Output the (X, Y) coordinate of the center of the cell containing the given text.  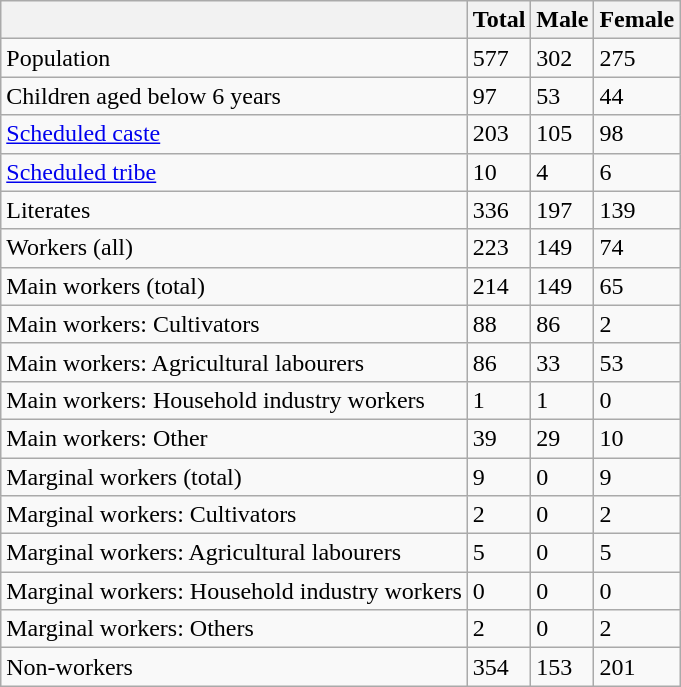
Literates (234, 210)
29 (562, 438)
Non-workers (234, 667)
577 (499, 58)
65 (637, 286)
44 (637, 96)
Main workers: Agricultural labourers (234, 362)
Workers (all) (234, 248)
Children aged below 6 years (234, 96)
97 (499, 96)
Marginal workers: Agricultural labourers (234, 553)
Population (234, 58)
Main workers (total) (234, 286)
98 (637, 134)
Marginal workers: Others (234, 629)
Marginal workers: Cultivators (234, 515)
203 (499, 134)
105 (562, 134)
Main workers: Cultivators (234, 324)
88 (499, 324)
Main workers: Other (234, 438)
6 (637, 172)
275 (637, 58)
302 (562, 58)
33 (562, 362)
153 (562, 667)
Marginal workers (total) (234, 477)
Marginal workers: Household industry workers (234, 591)
354 (499, 667)
201 (637, 667)
139 (637, 210)
Main workers: Household industry workers (234, 400)
74 (637, 248)
Male (562, 20)
336 (499, 210)
Total (499, 20)
Scheduled tribe (234, 172)
39 (499, 438)
Scheduled caste (234, 134)
223 (499, 248)
Female (637, 20)
214 (499, 286)
197 (562, 210)
4 (562, 172)
